Extract the (X, Y) coordinate from the center of the cell holding the provided text.  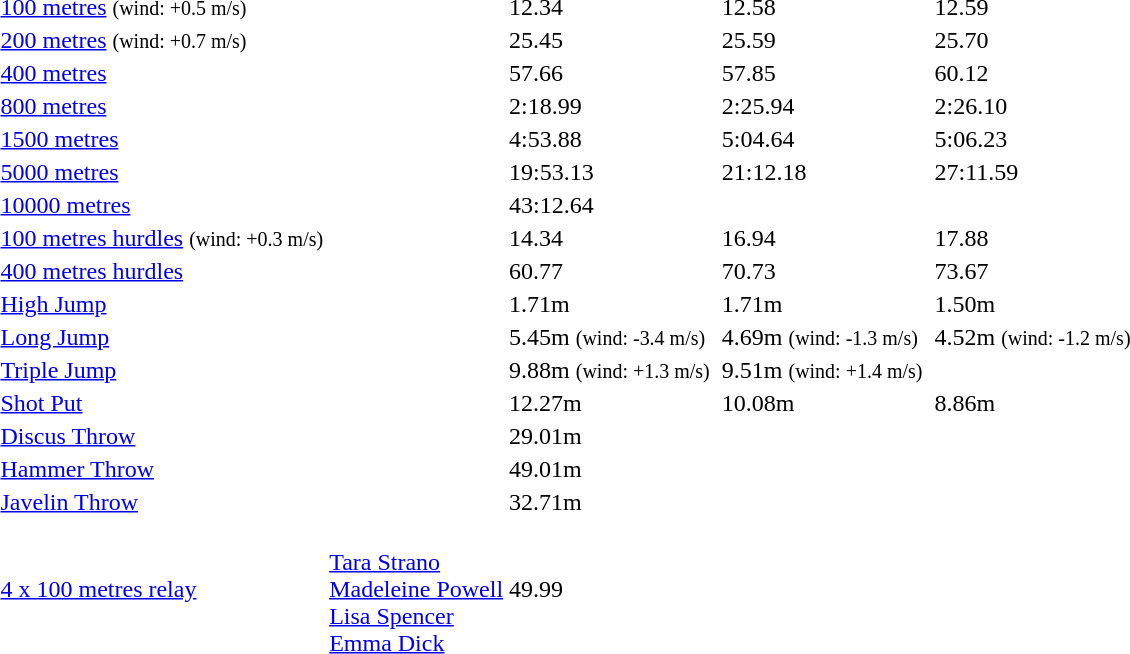
9.88m (wind: +1.3 m/s) (610, 370)
16.94 (822, 238)
2:25.94 (822, 106)
60.77 (610, 271)
4.69m (wind: -1.3 m/s) (822, 337)
25.59 (822, 40)
19:53.13 (610, 172)
12.27m (610, 403)
21:12.18 (822, 172)
25.45 (610, 40)
4:53.88 (610, 139)
5:04.64 (822, 139)
9.51m (wind: +1.4 m/s) (822, 370)
57.66 (610, 73)
2:18.99 (610, 106)
49.01m (610, 469)
57.85 (822, 73)
43:12.64 (610, 205)
5.45m (wind: -3.4 m/s) (610, 337)
29.01m (610, 436)
32.71m (610, 502)
14.34 (610, 238)
10.08m (822, 403)
70.73 (822, 271)
